Pinpoint the cell where the given text exists, returning its (x, y) midpoint coordinate. 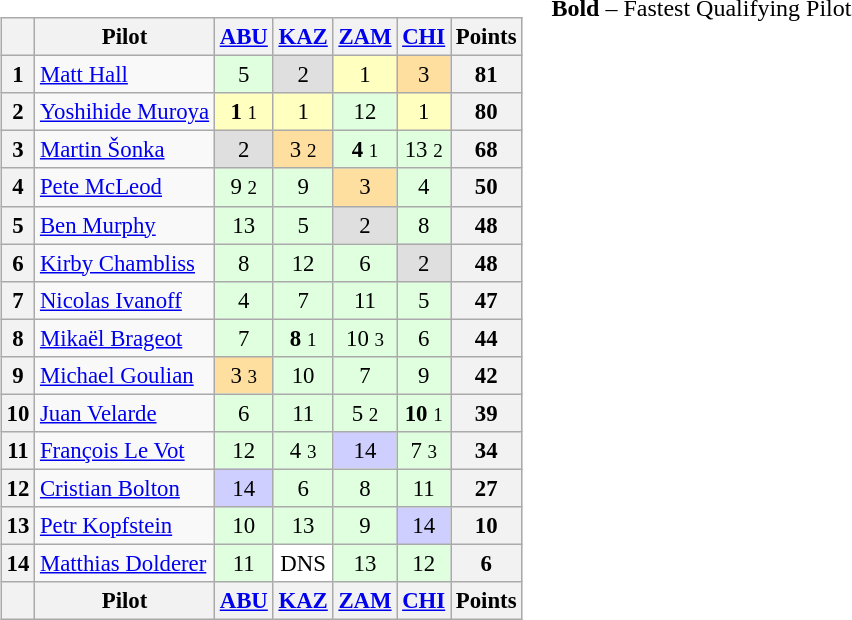
Matt Hall (125, 75)
Nicolas Ivanoff (125, 300)
3 2 (303, 150)
27 (486, 488)
1 1 (244, 112)
Michael Goulian (125, 375)
François Le Vot (125, 451)
81 (486, 75)
10 3 (365, 338)
Juan Velarde (125, 413)
80 (486, 112)
8 1 (303, 338)
Martin Šonka (125, 150)
34 (486, 451)
13 2 (424, 150)
5 2 (365, 413)
10 1 (424, 413)
68 (486, 150)
7 3 (424, 451)
Pete McLeod (125, 187)
Yoshihide Muroya (125, 112)
9 2 (244, 187)
4 3 (303, 451)
Mikaël Brageot (125, 338)
4 1 (365, 150)
42 (486, 375)
39 (486, 413)
Ben Murphy (125, 225)
47 (486, 300)
50 (486, 187)
Cristian Bolton (125, 488)
Matthias Dolderer (125, 563)
Kirby Chambliss (125, 263)
3 3 (244, 375)
Petr Kopfstein (125, 526)
DNS (303, 563)
44 (486, 338)
